From the cell containing the given text, extract its center point as [x, y] coordinate. 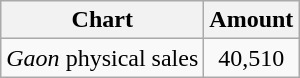
40,510 [252, 58]
Amount [252, 20]
Gaon physical sales [102, 58]
Chart [102, 20]
